Find where the given text appears and provide that cell's center as (X, Y) coordinate. 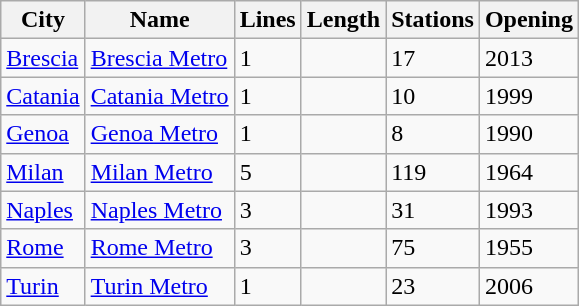
Genoa (43, 134)
Catania (43, 96)
2006 (528, 286)
Brescia (43, 58)
31 (433, 210)
Milan Metro (160, 172)
Naples Metro (160, 210)
Milan (43, 172)
Turin Metro (160, 286)
Genoa Metro (160, 134)
Naples (43, 210)
17 (433, 58)
Stations (433, 20)
1955 (528, 248)
City (43, 20)
10 (433, 96)
Brescia Metro (160, 58)
8 (433, 134)
1964 (528, 172)
Rome Metro (160, 248)
1999 (528, 96)
Name (160, 20)
1990 (528, 134)
119 (433, 172)
75 (433, 248)
5 (268, 172)
Rome (43, 248)
Lines (268, 20)
23 (433, 286)
1993 (528, 210)
Length (343, 20)
Turin (43, 286)
Opening (528, 20)
Catania Metro (160, 96)
2013 (528, 58)
